Return (x, y) of the center of cell containing provided text 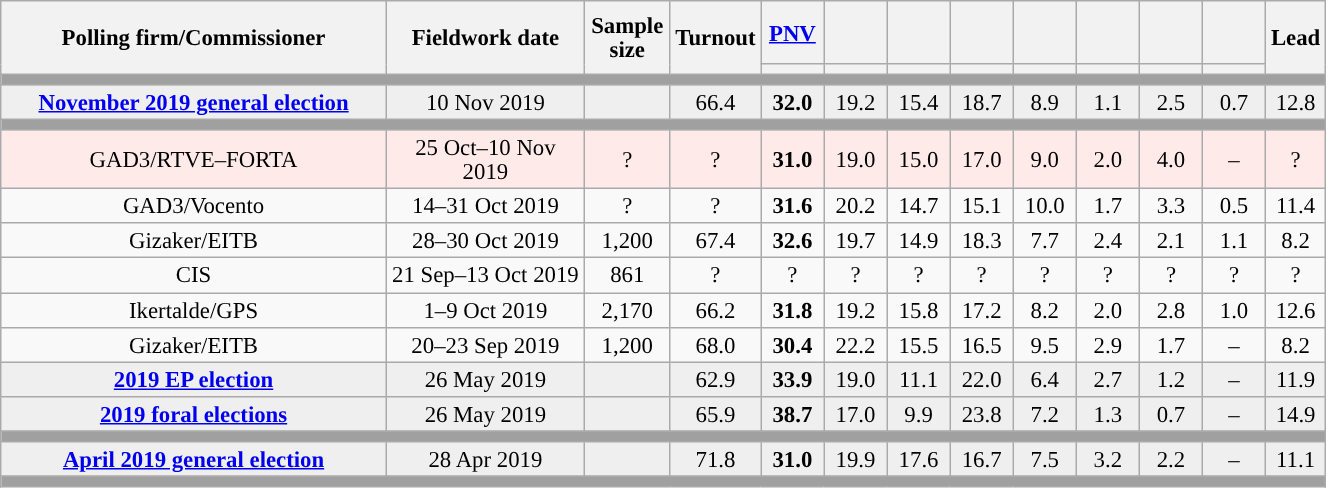
2.5 (1170, 102)
CIS (194, 276)
3.3 (1170, 206)
31.6 (792, 206)
6.4 (1044, 380)
10 Nov 2019 (485, 102)
2019 foral elections (194, 414)
1–9 Oct 2019 (485, 310)
68.0 (716, 344)
15.5 (918, 344)
1.3 (1108, 414)
7.5 (1044, 460)
9.9 (918, 414)
38.7 (792, 414)
7.2 (1044, 414)
66.4 (716, 102)
15.4 (918, 102)
November 2019 general election (194, 102)
33.9 (792, 380)
31.8 (792, 310)
16.5 (982, 344)
62.9 (716, 380)
Turnout (716, 38)
12.8 (1296, 102)
2.9 (1108, 344)
30.4 (792, 344)
67.4 (716, 242)
9.5 (1044, 344)
65.9 (716, 414)
22.2 (856, 344)
66.2 (716, 310)
20.2 (856, 206)
Polling firm/Commissioner (194, 38)
4.0 (1170, 160)
Lead (1296, 38)
14.7 (918, 206)
1.2 (1170, 380)
2.4 (1108, 242)
2019 EP election (194, 380)
8.9 (1044, 102)
PNV (792, 32)
19.9 (856, 460)
17.2 (982, 310)
16.7 (982, 460)
17.6 (918, 460)
Ikertalde/GPS (194, 310)
25 Oct–10 Nov 2019 (485, 160)
2.8 (1170, 310)
18.7 (982, 102)
22.0 (982, 380)
71.8 (716, 460)
Sample size (627, 38)
21 Sep–13 Oct 2019 (485, 276)
32.6 (792, 242)
20–23 Sep 2019 (485, 344)
9.0 (1044, 160)
15.0 (918, 160)
Fieldwork date (485, 38)
11.9 (1296, 380)
15.8 (918, 310)
2,170 (627, 310)
28 Apr 2019 (485, 460)
28–30 Oct 2019 (485, 242)
0.5 (1234, 206)
14–31 Oct 2019 (485, 206)
GAD3/RTVE–FORTA (194, 160)
3.2 (1108, 460)
12.6 (1296, 310)
7.7 (1044, 242)
April 2019 general election (194, 460)
1.0 (1234, 310)
19.7 (856, 242)
2.7 (1108, 380)
32.0 (792, 102)
2.2 (1170, 460)
18.3 (982, 242)
2.1 (1170, 242)
GAD3/Vocento (194, 206)
861 (627, 276)
15.1 (982, 206)
11.4 (1296, 206)
23.8 (982, 414)
10.0 (1044, 206)
